From the cell containing the given text, extract its center point as [x, y] coordinate. 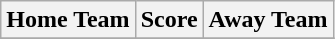
Away Team [268, 20]
Score [169, 20]
Home Team [68, 20]
